Pinpoint the cell where the given text exists, returning its [X, Y] midpoint coordinate. 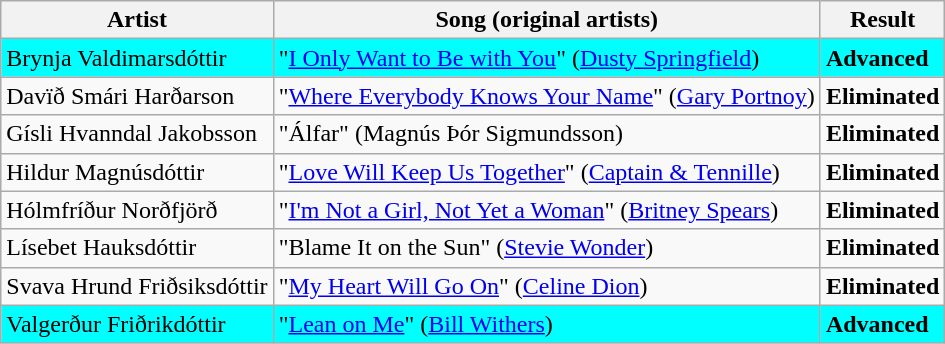
Artist [137, 20]
"I'm Not a Girl, Not Yet a Woman" (Britney Spears) [546, 210]
"Álfar" (Magnús Þór Sigmundsson) [546, 134]
"Blame It on the Sun" (Stevie Wonder) [546, 248]
"Where Everybody Knows Your Name" (Gary Portnoy) [546, 96]
Lísebet Hauksdóttir [137, 248]
Hólmfríður Norðfjörð [137, 210]
Hildur Magnúsdóttir [137, 172]
Gísli Hvanndal Jakobsson [137, 134]
"My Heart Will Go On" (Celine Dion) [546, 286]
"Love Will Keep Us Together" (Captain & Tennille) [546, 172]
Brynja Valdimarsdóttir [137, 58]
Svava Hrund Friðsiksdóttir [137, 286]
Valgerður Friðrikdóttir [137, 324]
Result [882, 20]
Song (original artists) [546, 20]
"I Only Want to Be with You" (Dusty Springfield) [546, 58]
Davïð Smári Harðarson [137, 96]
"Lean on Me" (Bill Withers) [546, 324]
